Return (x, y) of the center of cell containing provided text 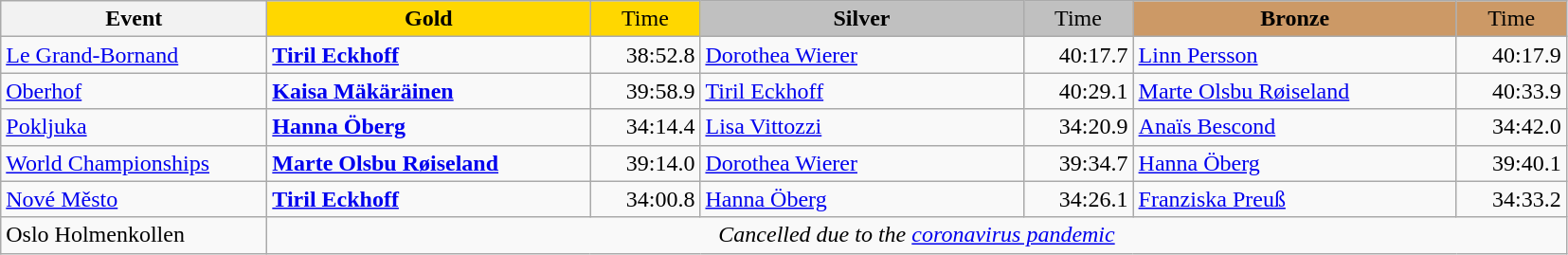
Lisa Vittozzi (862, 127)
Gold (428, 19)
Franziska Preuß (1294, 199)
Pokljuka (135, 127)
Kaisa Mäkäräinen (428, 91)
Event (135, 19)
34:14.4 (645, 127)
34:42.0 (1511, 127)
38:52.8 (645, 55)
40:33.9 (1511, 91)
34:00.8 (645, 199)
39:58.9 (645, 91)
34:26.1 (1078, 199)
Oslo Holmenkollen (135, 235)
Linn Persson (1294, 55)
Bronze (1294, 19)
Cancelled due to the coronavirus pandemic (917, 235)
40:17.7 (1078, 55)
World Championships (135, 163)
Le Grand-Bornand (135, 55)
39:34.7 (1078, 163)
39:40.1 (1511, 163)
Nové Město (135, 199)
Silver (862, 19)
Oberhof (135, 91)
34:33.2 (1511, 199)
34:20.9 (1078, 127)
Anaïs Bescond (1294, 127)
39:14.0 (645, 163)
40:17.9 (1511, 55)
40:29.1 (1078, 91)
